Extract the (x, y) coordinate from the center of the cell holding the provided text.  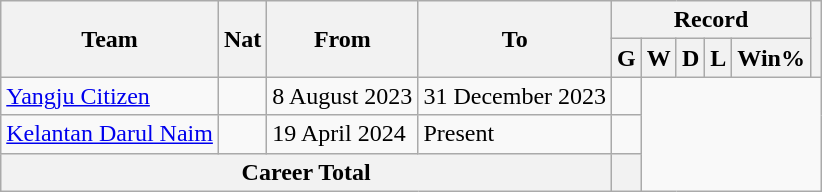
To (515, 39)
31 December 2023 (515, 96)
Win% (772, 58)
From (342, 39)
Kelantan Darul Naim (110, 134)
L (718, 58)
W (658, 58)
Nat (242, 39)
8 August 2023 (342, 96)
Career Total (306, 172)
Team (110, 39)
Present (515, 134)
19 April 2024 (342, 134)
G (627, 58)
D (690, 58)
Yangju Citizen (110, 96)
Record (712, 20)
